Return the (X, Y) coordinate for the center point of the cell that contains the specified text.  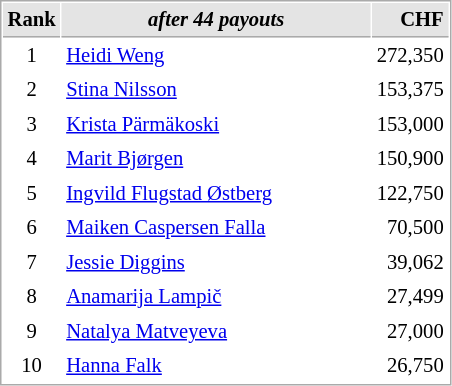
3 (32, 124)
after 44 payouts (216, 20)
2 (32, 90)
Anamarija Lampič (216, 296)
153,375 (410, 90)
Hanna Falk (216, 366)
27,000 (410, 332)
Stina Nilsson (216, 90)
Maiken Caspersen Falla (216, 228)
Heidi Weng (216, 56)
5 (32, 194)
Marit Bjørgen (216, 158)
122,750 (410, 194)
150,900 (410, 158)
CHF (410, 20)
Rank (32, 20)
26,750 (410, 366)
Natalya Matveyeva (216, 332)
70,500 (410, 228)
272,350 (410, 56)
153,000 (410, 124)
6 (32, 228)
Ingvild Flugstad Østberg (216, 194)
4 (32, 158)
8 (32, 296)
Krista Pärmäkoski (216, 124)
39,062 (410, 262)
27,499 (410, 296)
7 (32, 262)
1 (32, 56)
10 (32, 366)
Jessie Diggins (216, 262)
9 (32, 332)
